Capture the cell that displays the provided text and extract its (x, y) central coordinate. 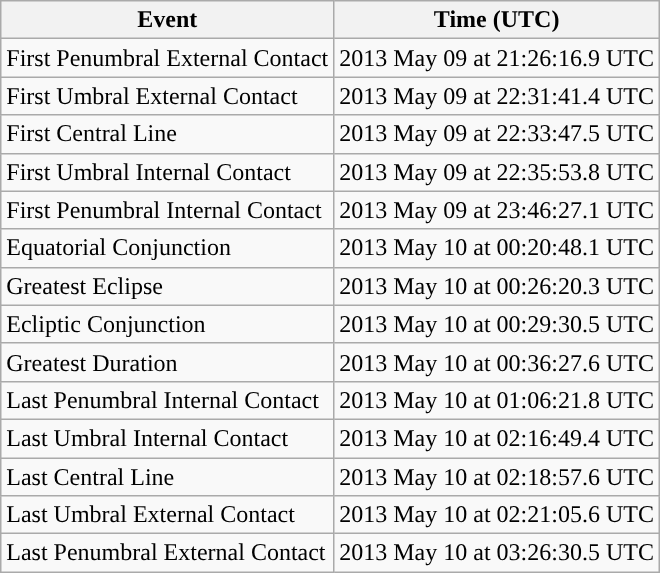
2013 May 10 at 02:16:49.4 UTC (497, 438)
Ecliptic Conjunction (168, 324)
Last Central Line (168, 477)
First Umbral External Contact (168, 96)
2013 May 10 at 02:18:57.6 UTC (497, 477)
2013 May 10 at 00:26:20.3 UTC (497, 286)
First Umbral Internal Contact (168, 172)
2013 May 10 at 00:36:27.6 UTC (497, 362)
Greatest Eclipse (168, 286)
2013 May 10 at 00:29:30.5 UTC (497, 324)
2013 May 10 at 02:21:05.6 UTC (497, 515)
Last Penumbral External Contact (168, 553)
2013 May 09 at 21:26:16.9 UTC (497, 58)
2013 May 09 at 22:33:47.5 UTC (497, 134)
2013 May 09 at 22:31:41.4 UTC (497, 96)
Greatest Duration (168, 362)
2013 May 10 at 01:06:21.8 UTC (497, 400)
First Penumbral External Contact (168, 58)
Time (UTC) (497, 20)
2013 May 09 at 22:35:53.8 UTC (497, 172)
Last Umbral Internal Contact (168, 438)
Equatorial Conjunction (168, 248)
Last Umbral External Contact (168, 515)
First Penumbral Internal Contact (168, 210)
2013 May 10 at 00:20:48.1 UTC (497, 248)
First Central Line (168, 134)
Last Penumbral Internal Contact (168, 400)
Event (168, 20)
2013 May 09 at 23:46:27.1 UTC (497, 210)
2013 May 10 at 03:26:30.5 UTC (497, 553)
